Return the [X, Y] coordinate for the center point of the cell that contains the specified text.  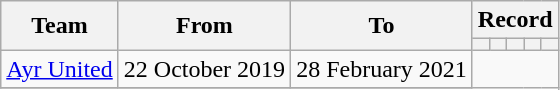
28 February 2021 [382, 69]
Record [515, 20]
From [204, 26]
Ayr United [60, 69]
To [382, 26]
Team [60, 26]
22 October 2019 [204, 69]
